Return the (x, y) coordinate for the center point of the cell that contains the specified text.  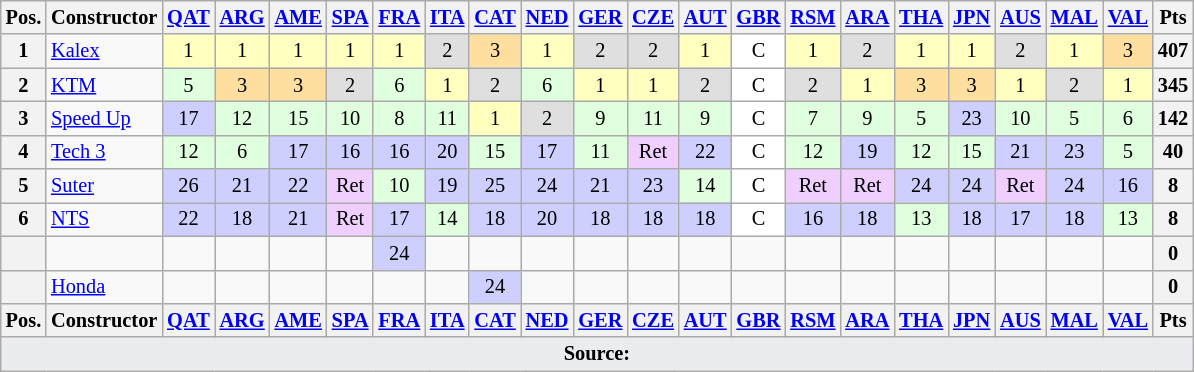
Honda (104, 287)
26 (188, 186)
NTS (104, 219)
142 (1173, 118)
KTM (104, 85)
4 (24, 152)
Source: (597, 354)
Suter (104, 186)
345 (1173, 85)
Kalex (104, 51)
25 (494, 186)
407 (1173, 51)
Speed Up (104, 118)
7 (812, 118)
40 (1173, 152)
Tech 3 (104, 152)
